Identify which cell holds the provided text, then report its (X, Y) central coordinate. 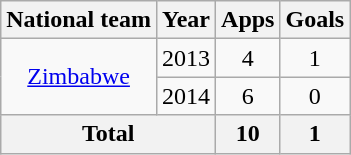
Total (108, 134)
0 (315, 96)
Apps (248, 20)
2014 (186, 96)
6 (248, 96)
Zimbabwe (79, 77)
National team (79, 20)
Year (186, 20)
10 (248, 134)
Goals (315, 20)
2013 (186, 58)
4 (248, 58)
